Detect which cell encompasses the target text, then output its (X, Y) center coordinate. 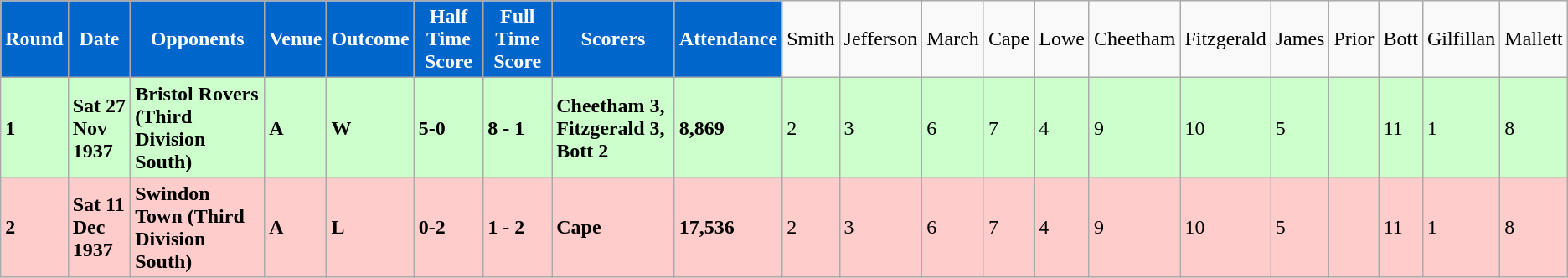
Swindon Town (Third Division South) (198, 228)
Half Time Score (448, 39)
8 - 1 (518, 127)
8,869 (728, 127)
Bott (1400, 39)
Date (99, 39)
17,536 (728, 228)
James (1300, 39)
Cheetham (1134, 39)
5-0 (448, 127)
Lowe (1062, 39)
1 - 2 (518, 228)
Scorers (613, 39)
Mallett (1534, 39)
Full Time Score (518, 39)
Bristol Rovers (Third Division South) (198, 127)
Fitzgerald (1225, 39)
Opponents (198, 39)
Round (34, 39)
March (953, 39)
Gilfillan (1461, 39)
Attendance (728, 39)
Cheetham 3, Fitzgerald 3, Bott 2 (613, 127)
Smith (811, 39)
Jefferson (881, 39)
Outcome (370, 39)
Prior (1354, 39)
Sat 11 Dec 1937 (99, 228)
L (370, 228)
Sat 27 Nov 1937 (99, 127)
0-2 (448, 228)
W (370, 127)
Venue (296, 39)
